Extract the (X, Y) coordinate from the center of the cell holding the provided text.  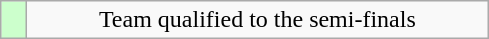
Team qualified to the semi-finals (258, 20)
